Locate the cell with the specified text and output its (X, Y) center coordinate. 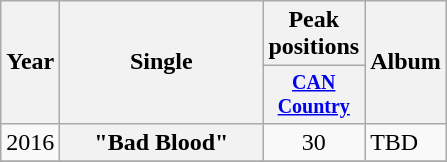
30 (314, 142)
CANCountry (314, 94)
Single (162, 62)
"Bad Blood" (162, 142)
TBD (406, 142)
Album (406, 62)
Year (30, 62)
Peakpositions (314, 34)
2016 (30, 142)
